For the text-containing cell, return its midpoint in [X, Y] coordinate format. 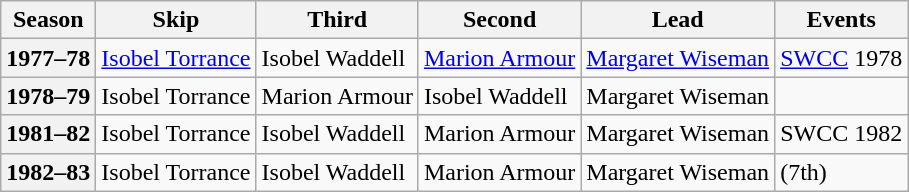
(7th) [842, 172]
SWCC 1978 [842, 58]
Events [842, 20]
Season [48, 20]
1978–79 [48, 96]
Skip [176, 20]
Second [499, 20]
1981–82 [48, 134]
1977–78 [48, 58]
Lead [678, 20]
1982–83 [48, 172]
Third [337, 20]
SWCC 1982 [842, 134]
